Identify which cell holds the provided text, then report its (x, y) central coordinate. 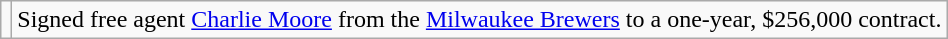
Signed free agent Charlie Moore from the Milwaukee Brewers to a one-year, $256,000 contract. (480, 20)
